From the cell containing the given text, extract its center point as [X, Y] coordinate. 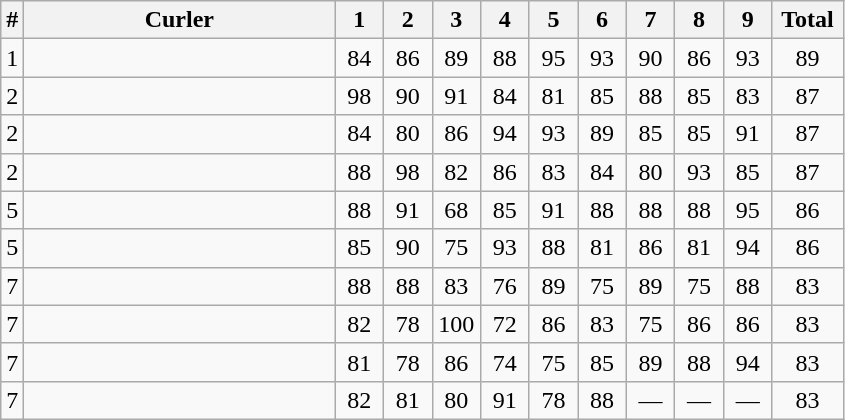
6 [602, 20]
68 [456, 210]
100 [456, 324]
# [12, 20]
Curler [180, 20]
8 [700, 20]
76 [506, 286]
72 [506, 324]
4 [506, 20]
3 [456, 20]
9 [748, 20]
Total [808, 20]
74 [506, 362]
